Identify which cell holds the provided text, then report its [X, Y] central coordinate. 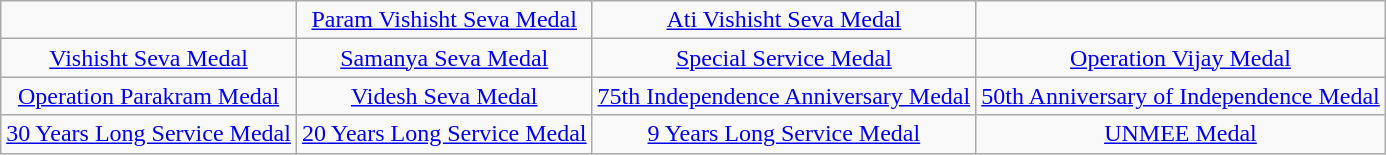
Operation Parakram Medal [149, 96]
Samanya Seva Medal [444, 58]
Vishisht Seva Medal [149, 58]
Ati Vishisht Seva Medal [784, 20]
Param Vishisht Seva Medal [444, 20]
30 Years Long Service Medal [149, 134]
20 Years Long Service Medal [444, 134]
Videsh Seva Medal [444, 96]
50th Anniversary of Independence Medal [1181, 96]
Operation Vijay Medal [1181, 58]
UNMEE Medal [1181, 134]
9 Years Long Service Medal [784, 134]
75th Independence Anniversary Medal [784, 96]
Special Service Medal [784, 58]
